Capture the cell that displays the provided text and extract its (X, Y) central coordinate. 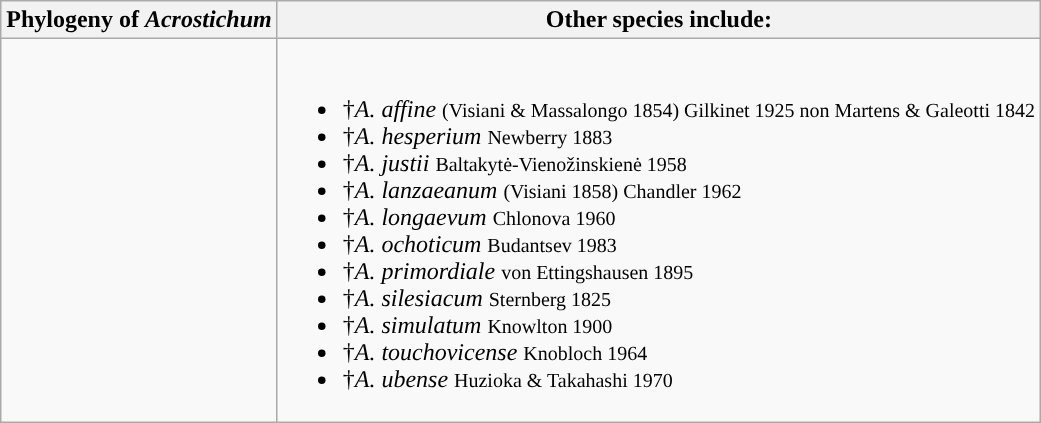
Other species include: (658, 20)
Phylogeny of Acrostichum (139, 20)
